Pinpoint the cell where the given text exists, returning its [x, y] midpoint coordinate. 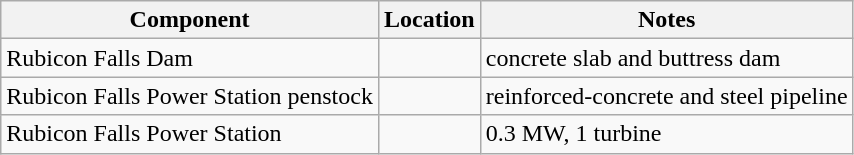
concrete slab and buttress dam [666, 58]
reinforced-concrete and steel pipeline [666, 96]
Notes [666, 20]
Rubicon Falls Power Station [190, 134]
Component [190, 20]
Rubicon Falls Power Station penstock [190, 96]
Rubicon Falls Dam [190, 58]
Location [429, 20]
0.3 MW, 1 turbine [666, 134]
